Search for the cell housing the specified text and yield its (X, Y) center coordinate. 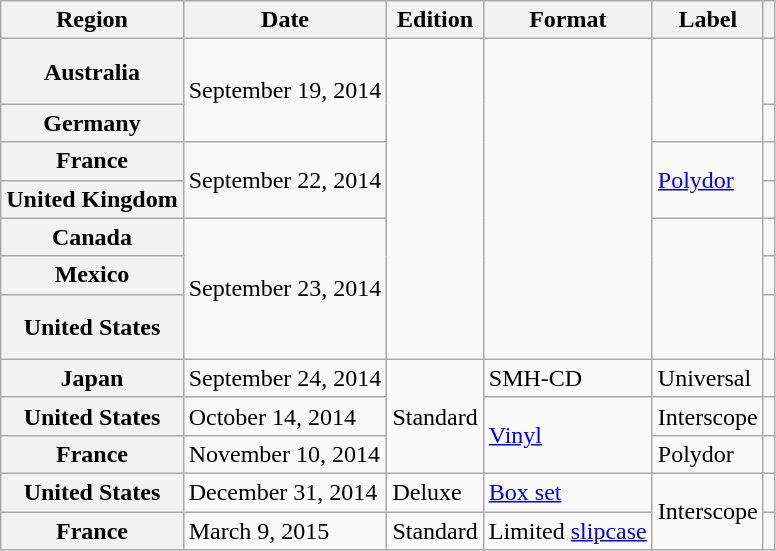
March 9, 2015 (285, 531)
Japan (92, 378)
December 31, 2014 (285, 492)
Vinyl (568, 435)
September 23, 2014 (285, 288)
Edition (435, 20)
September 19, 2014 (285, 90)
September 22, 2014 (285, 180)
SMH-CD (568, 378)
Deluxe (435, 492)
Mexico (92, 275)
November 10, 2014 (285, 454)
Date (285, 20)
Region (92, 20)
Germany (92, 123)
September 24, 2014 (285, 378)
Limited slipcase (568, 531)
United Kingdom (92, 199)
Universal (708, 378)
Canada (92, 237)
October 14, 2014 (285, 416)
Format (568, 20)
Australia (92, 72)
Label (708, 20)
Box set (568, 492)
